Return the [x, y] coordinate for the center point of the cell that contains the specified text.  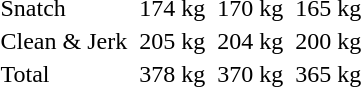
205 kg [172, 41]
204 kg [250, 41]
